For the text-containing cell, return its midpoint in (x, y) coordinate format. 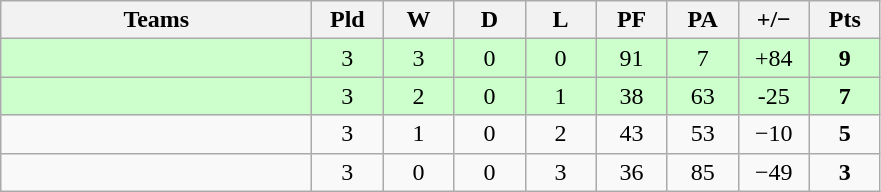
9 (844, 58)
PF (632, 20)
PA (702, 20)
-25 (774, 96)
36 (632, 172)
−10 (774, 134)
85 (702, 172)
Pld (348, 20)
D (490, 20)
+/− (774, 20)
53 (702, 134)
43 (632, 134)
5 (844, 134)
L (560, 20)
Teams (156, 20)
W (418, 20)
63 (702, 96)
+84 (774, 58)
91 (632, 58)
38 (632, 96)
Pts (844, 20)
−49 (774, 172)
